Search for the cell housing the specified text and yield its (x, y) center coordinate. 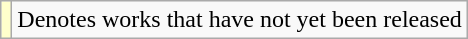
Denotes works that have not yet been released (240, 20)
